Extract the [x, y] coordinate from the center of the cell holding the provided text.  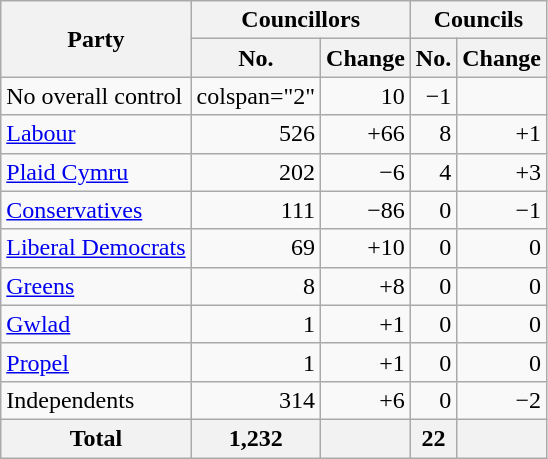
Propel [96, 362]
202 [256, 172]
Councillors [300, 20]
Plaid Cymru [96, 172]
+3 [502, 172]
colspan="2" [256, 96]
Greens [96, 286]
−2 [502, 400]
314 [256, 400]
+6 [366, 400]
Independents [96, 400]
111 [256, 210]
Councils [478, 20]
+8 [366, 286]
−6 [366, 172]
Conservatives [96, 210]
10 [366, 96]
+10 [366, 248]
Gwlad [96, 324]
526 [256, 134]
Labour [96, 134]
+66 [366, 134]
Liberal Democrats [96, 248]
4 [433, 172]
1,232 [256, 438]
22 [433, 438]
−86 [366, 210]
69 [256, 248]
Party [96, 39]
No overall control [96, 96]
Total [96, 438]
